Find where the given text appears and provide that cell's center as [X, Y] coordinate. 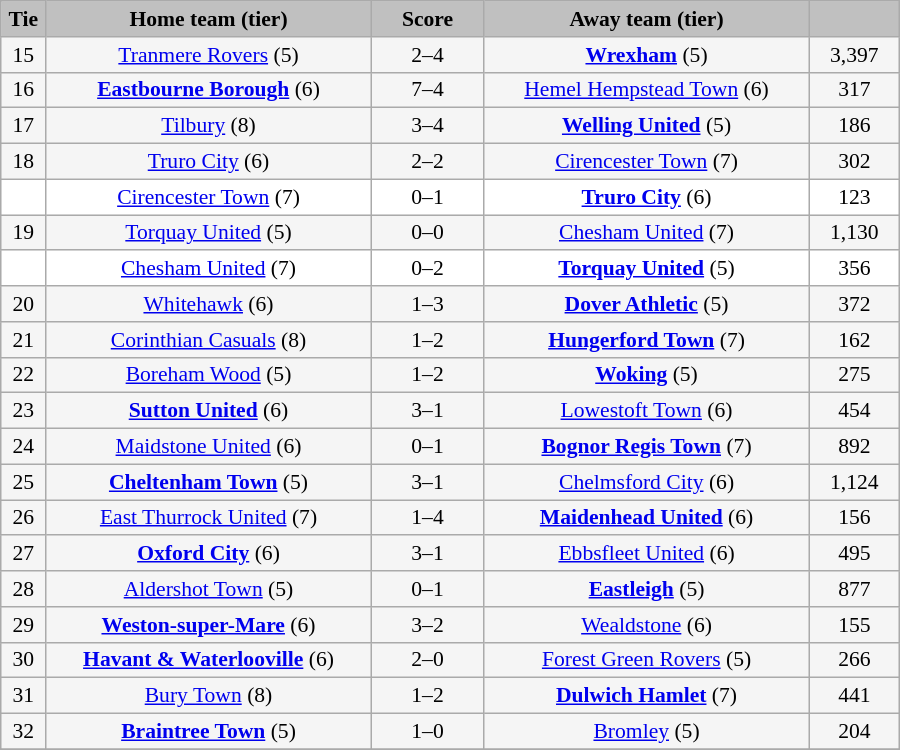
Maidstone United (6) [209, 447]
2–4 [427, 55]
1–0 [427, 732]
155 [854, 625]
20 [24, 304]
Tranmere Rovers (5) [209, 55]
24 [24, 447]
Weston-super-Mare (6) [209, 625]
Corinthian Casuals (8) [209, 340]
Welling United (5) [647, 126]
Score [427, 19]
27 [24, 554]
372 [854, 304]
Braintree Town (5) [209, 732]
Home team (tier) [209, 19]
266 [854, 660]
16 [24, 90]
Hungerford Town (7) [647, 340]
Woking (5) [647, 375]
186 [854, 126]
Forest Green Rovers (5) [647, 660]
21 [24, 340]
Bromley (5) [647, 732]
Boreham Wood (5) [209, 375]
Dover Athletic (5) [647, 304]
Eastleigh (5) [647, 589]
18 [24, 162]
317 [854, 90]
Eastbourne Borough (6) [209, 90]
22 [24, 375]
3–4 [427, 126]
1,124 [854, 482]
Dulwich Hamlet (7) [647, 696]
Cheltenham Town (5) [209, 482]
Bognor Regis Town (7) [647, 447]
15 [24, 55]
3–2 [427, 625]
877 [854, 589]
2–0 [427, 660]
3,397 [854, 55]
Bury Town (8) [209, 696]
28 [24, 589]
29 [24, 625]
275 [854, 375]
1–4 [427, 518]
Aldershot Town (5) [209, 589]
Lowestoft Town (6) [647, 411]
19 [24, 233]
East Thurrock United (7) [209, 518]
Sutton United (6) [209, 411]
302 [854, 162]
2–2 [427, 162]
23 [24, 411]
30 [24, 660]
Away team (tier) [647, 19]
Tie [24, 19]
495 [854, 554]
25 [24, 482]
17 [24, 126]
Wrexham (5) [647, 55]
204 [854, 732]
356 [854, 269]
Ebbsfleet United (6) [647, 554]
Hemel Hempstead Town (6) [647, 90]
Tilbury (8) [209, 126]
Oxford City (6) [209, 554]
Havant & Waterlooville (6) [209, 660]
Whitehawk (6) [209, 304]
7–4 [427, 90]
1–3 [427, 304]
156 [854, 518]
26 [24, 518]
454 [854, 411]
Wealdstone (6) [647, 625]
123 [854, 197]
1,130 [854, 233]
0–2 [427, 269]
31 [24, 696]
892 [854, 447]
441 [854, 696]
0–0 [427, 233]
162 [854, 340]
32 [24, 732]
Maidenhead United (6) [647, 518]
Chelmsford City (6) [647, 482]
